Find where the given text appears and provide that cell's center as (x, y) coordinate. 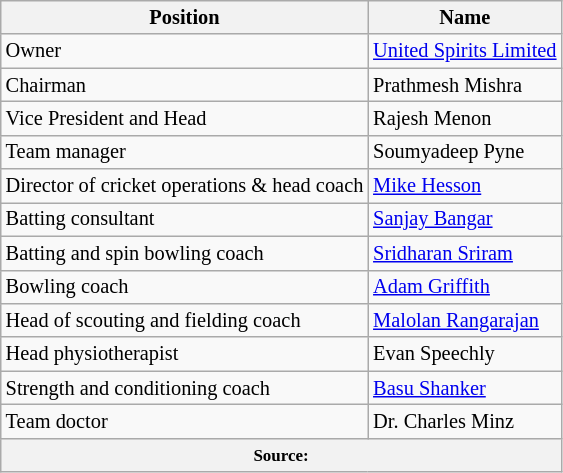
Head of scouting and fielding coach (184, 320)
Team manager (184, 152)
Soumyadeep Pyne (464, 152)
Prathmesh Mishra (464, 85)
Source: (282, 455)
Position (184, 17)
Chairman (184, 85)
Head physiotherapist (184, 354)
Dr. Charles Minz (464, 421)
Bowling coach (184, 287)
Sanjay Bangar (464, 219)
Adam Griffith (464, 287)
Director of cricket operations & head coach (184, 186)
Team doctor (184, 421)
Strength and conditioning coach (184, 388)
Owner (184, 51)
Batting consultant (184, 219)
United Spirits Limited (464, 51)
Rajesh Menon (464, 118)
Vice President and Head (184, 118)
Mike Hesson (464, 186)
Evan Speechly (464, 354)
Batting and spin bowling coach (184, 253)
Basu Shanker (464, 388)
Name (464, 17)
Malolan Rangarajan (464, 320)
Sridharan Sriram (464, 253)
